Output the [X, Y] coordinate of the center of the cell containing the given text.  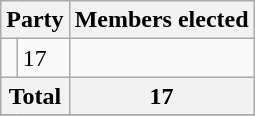
Party [35, 20]
Total [35, 96]
Members elected [162, 20]
